For the text-containing cell, return its midpoint in [X, Y] coordinate format. 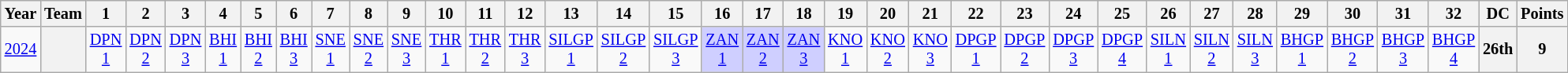
BHI2 [259, 49]
2024 [21, 49]
25 [1122, 13]
7 [331, 13]
17 [763, 13]
SNE1 [331, 49]
DPGP3 [1073, 49]
22 [976, 13]
28 [1255, 13]
1 [106, 13]
20 [888, 13]
10 [445, 13]
SILGP1 [571, 49]
30 [1353, 13]
31 [1403, 13]
3 [185, 13]
DPN2 [145, 49]
Year [21, 13]
SILN3 [1255, 49]
26th [1498, 49]
DPN3 [185, 49]
KNO1 [845, 49]
29 [1302, 13]
12 [525, 13]
8 [369, 13]
27 [1212, 13]
ZAN1 [722, 49]
23 [1025, 13]
14 [623, 13]
THR2 [485, 49]
THR1 [445, 49]
DPGP1 [976, 49]
SNE2 [369, 49]
BHGP2 [1353, 49]
26 [1168, 13]
6 [294, 13]
13 [571, 13]
24 [1073, 13]
16 [722, 13]
DPGP4 [1122, 49]
DPN1 [106, 49]
THR3 [525, 49]
4 [223, 13]
SNE3 [406, 49]
BHI3 [294, 49]
32 [1454, 13]
ZAN2 [763, 49]
Team [63, 13]
KNO2 [888, 49]
2 [145, 13]
Points [1542, 13]
SILN1 [1168, 49]
21 [930, 13]
BHGP1 [1302, 49]
5 [259, 13]
SILGP2 [623, 49]
SILGP3 [675, 49]
DPGP2 [1025, 49]
KNO3 [930, 49]
11 [485, 13]
BHGP4 [1454, 49]
19 [845, 13]
ZAN3 [804, 49]
SILN2 [1212, 49]
15 [675, 13]
BHI1 [223, 49]
DC [1498, 13]
BHGP3 [1403, 49]
18 [804, 13]
